Scan for the cell matching the given text and deliver its (x, y) coordinate at center. 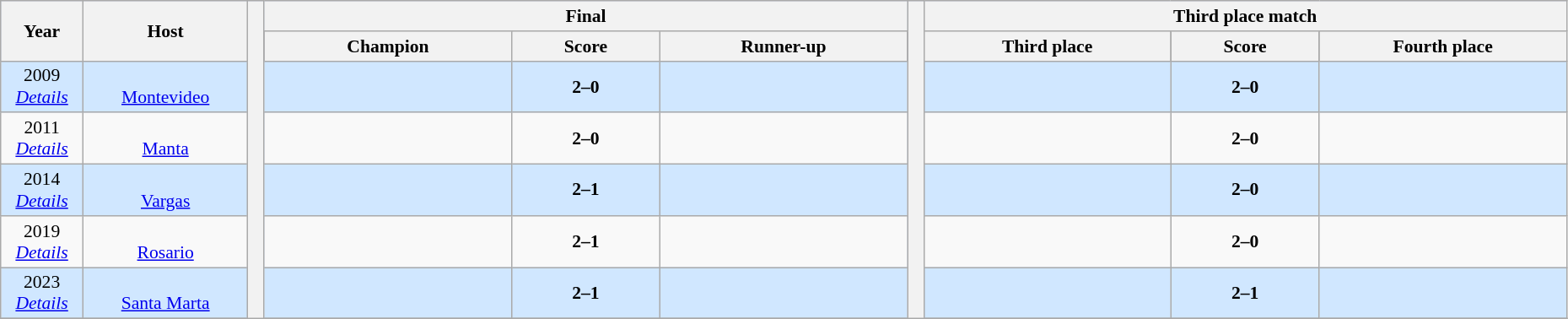
Third place match (1245, 16)
2011Details (42, 138)
Rosario (165, 241)
Year (42, 30)
Vargas (165, 191)
2023Details (42, 294)
2014Details (42, 191)
Third place (1048, 46)
Montevideo (165, 86)
Runner-up (783, 46)
Santa Marta (165, 294)
Champion (388, 46)
Fourth place (1442, 46)
Final (585, 16)
2019Details (42, 241)
Host (165, 30)
Manta (165, 138)
2009Details (42, 86)
